Locate the cell with the specified text and output its [X, Y] center coordinate. 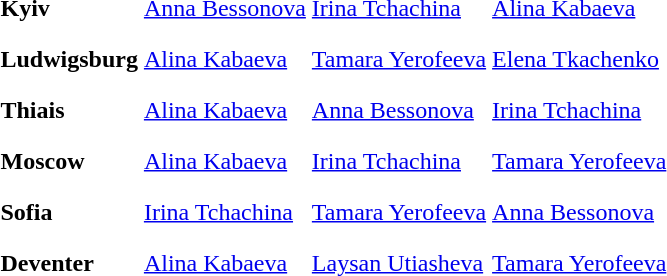
Anna Bessonova [398, 110]
